Scan for the cell matching the given text and deliver its [x, y] coordinate at center. 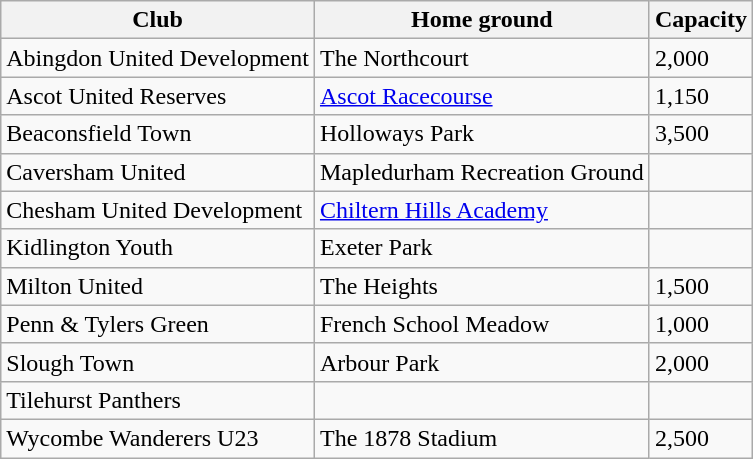
The 1878 Stadium [482, 438]
Home ground [482, 20]
Chiltern Hills Academy [482, 210]
Arbour Park [482, 362]
Ascot Racecourse [482, 96]
Capacity [700, 20]
The Northcourt [482, 58]
1,000 [700, 324]
The Heights [482, 286]
Mapledurham Recreation Ground [482, 172]
Milton United [158, 286]
Exeter Park [482, 248]
1,150 [700, 96]
Club [158, 20]
Caversham United [158, 172]
Wycombe Wanderers U23 [158, 438]
Penn & Tylers Green [158, 324]
1,500 [700, 286]
Ascot United Reserves [158, 96]
French School Meadow [482, 324]
Beaconsfield Town [158, 134]
Kidlington Youth [158, 248]
Abingdon United Development [158, 58]
Slough Town [158, 362]
2,500 [700, 438]
3,500 [700, 134]
Holloways Park [482, 134]
Chesham United Development [158, 210]
Tilehurst Panthers [158, 400]
